Return [X, Y] of the center of cell containing provided text 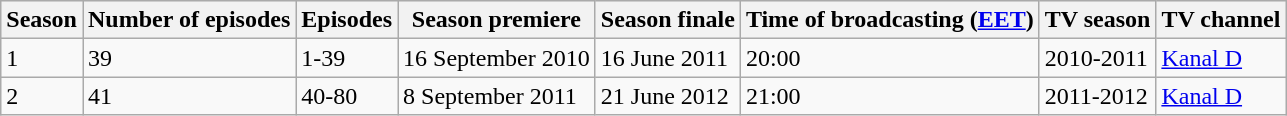
16 September 2010 [497, 58]
Season [42, 20]
21:00 [890, 96]
Number of episodes [188, 20]
16 June 2011 [668, 58]
TV season [1098, 20]
20:00 [890, 58]
21 June 2012 [668, 96]
Episodes [347, 20]
41 [188, 96]
2010-2011 [1098, 58]
Time of broadcasting (EET) [890, 20]
1-39 [347, 58]
2011-2012 [1098, 96]
8 September 2011 [497, 96]
1 [42, 58]
2 [42, 96]
Season finale [668, 20]
39 [188, 58]
Season premiere [497, 20]
40-80 [347, 96]
TV channel [1221, 20]
